From the cell containing the given text, extract its center point as [X, Y] coordinate. 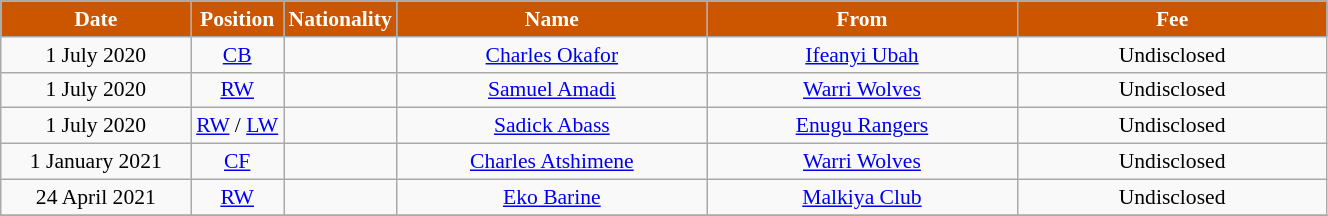
Name [552, 19]
Samuel Amadi [552, 90]
Charles Atshimene [552, 162]
Eko Barine [552, 197]
Sadick Abass [552, 126]
Date [96, 19]
Enugu Rangers [862, 126]
RW / LW [238, 126]
Ifeanyi Ubah [862, 55]
Malkiya Club [862, 197]
Fee [1172, 19]
CB [238, 55]
Position [238, 19]
CF [238, 162]
1 January 2021 [96, 162]
Charles Okafor [552, 55]
Nationality [340, 19]
From [862, 19]
24 April 2021 [96, 197]
